Pinpoint the cell where the given text exists, returning its (X, Y) midpoint coordinate. 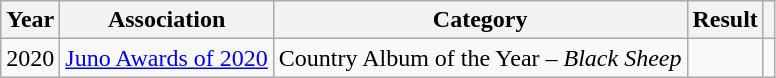
2020 (30, 58)
Result (725, 20)
Category (480, 20)
Country Album of the Year – Black Sheep (480, 58)
Year (30, 20)
Association (167, 20)
Juno Awards of 2020 (167, 58)
